For the text-containing cell, return its midpoint in [x, y] coordinate format. 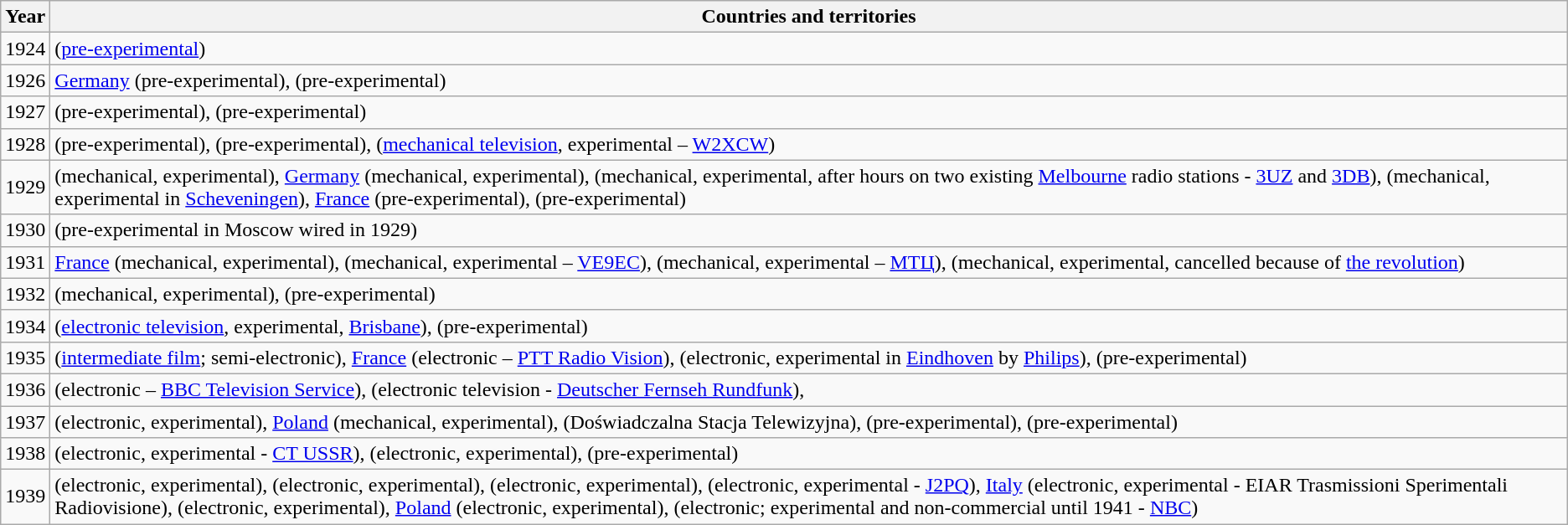
(pre-experimental) [809, 49]
(electronic – BBC Television Service), (electronic television - Deutscher Fernseh Rundfunk), [809, 389]
1937 [25, 421]
1938 [25, 454]
1926 [25, 80]
(pre-experimental in Moscow wired in 1929) [809, 230]
Countries and territories [809, 17]
1934 [25, 326]
1936 [25, 389]
(mechanical, experimental), (pre-experimental) [809, 294]
(electronic, experimental), Poland (mechanical, experimental), (Doświadczalna Stacja Telewizyjna), (pre-experimental), (pre-experimental) [809, 421]
1924 [25, 49]
1935 [25, 358]
1930 [25, 230]
(electronic, experimental - CT USSR), (electronic, experimental), (pre-experimental) [809, 454]
1929 [25, 188]
(pre-experimental), (pre-experimental), (mechanical television, experimental – W2XCW) [809, 144]
1928 [25, 144]
1932 [25, 294]
1931 [25, 262]
(electronic television, experimental, Brisbane), (pre-experimental) [809, 326]
(intermediate film; semi-electronic), France (electronic – PTT Radio Vision), (electronic, experimental in Eindhoven by Philips), (pre-experimental) [809, 358]
1939 [25, 497]
Year [25, 17]
Germany (pre-experimental), (pre-experimental) [809, 80]
1927 [25, 112]
(pre-experimental), (pre-experimental) [809, 112]
